Locate the cell with the specified text and output its (x, y) center coordinate. 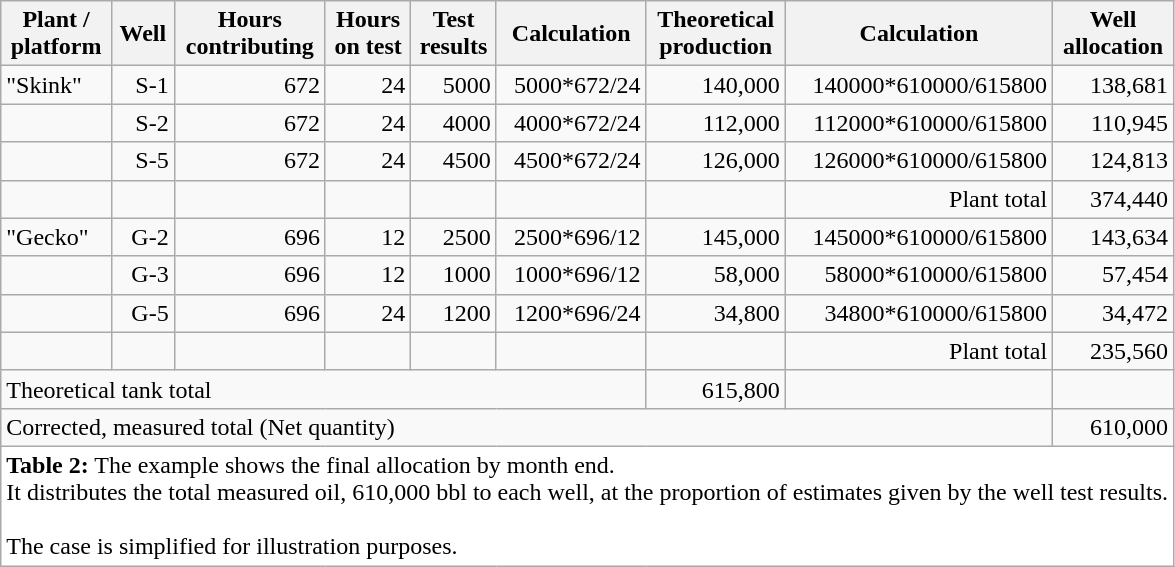
"Skink" (56, 85)
58000*610000/615800 (918, 275)
126000*610000/615800 (918, 161)
Plant /platform (56, 34)
Theoretical tank total (324, 389)
4000*672/24 (571, 123)
G-5 (142, 313)
58,000 (716, 275)
G-3 (142, 275)
Hourson test (368, 34)
S-2 (142, 123)
143,634 (1114, 237)
Well (142, 34)
110,945 (1114, 123)
G-2 (142, 237)
Corrected, measured total (Net quantity) (527, 427)
140,000 (716, 85)
S-5 (142, 161)
124,813 (1114, 161)
610,000 (1114, 427)
374,440 (1114, 199)
138,681 (1114, 85)
Hourscontributing (250, 34)
112,000 (716, 123)
1000*696/12 (571, 275)
4000 (454, 123)
140000*610000/615800 (918, 85)
4500 (454, 161)
1200*696/24 (571, 313)
1200 (454, 313)
Wellallocation (1114, 34)
126,000 (716, 161)
S-1 (142, 85)
34800*610000/615800 (918, 313)
Testresults (454, 34)
34,800 (716, 313)
5000 (454, 85)
145,000 (716, 237)
Theoreticalproduction (716, 34)
112000*610000/615800 (918, 123)
4500*672/24 (571, 161)
57,454 (1114, 275)
5000*672/24 (571, 85)
"Gecko" (56, 237)
34,472 (1114, 313)
2500*696/12 (571, 237)
1000 (454, 275)
615,800 (716, 389)
145000*610000/615800 (918, 237)
235,560 (1114, 351)
2500 (454, 237)
